Scan for the cell matching the given text and deliver its [x, y] coordinate at center. 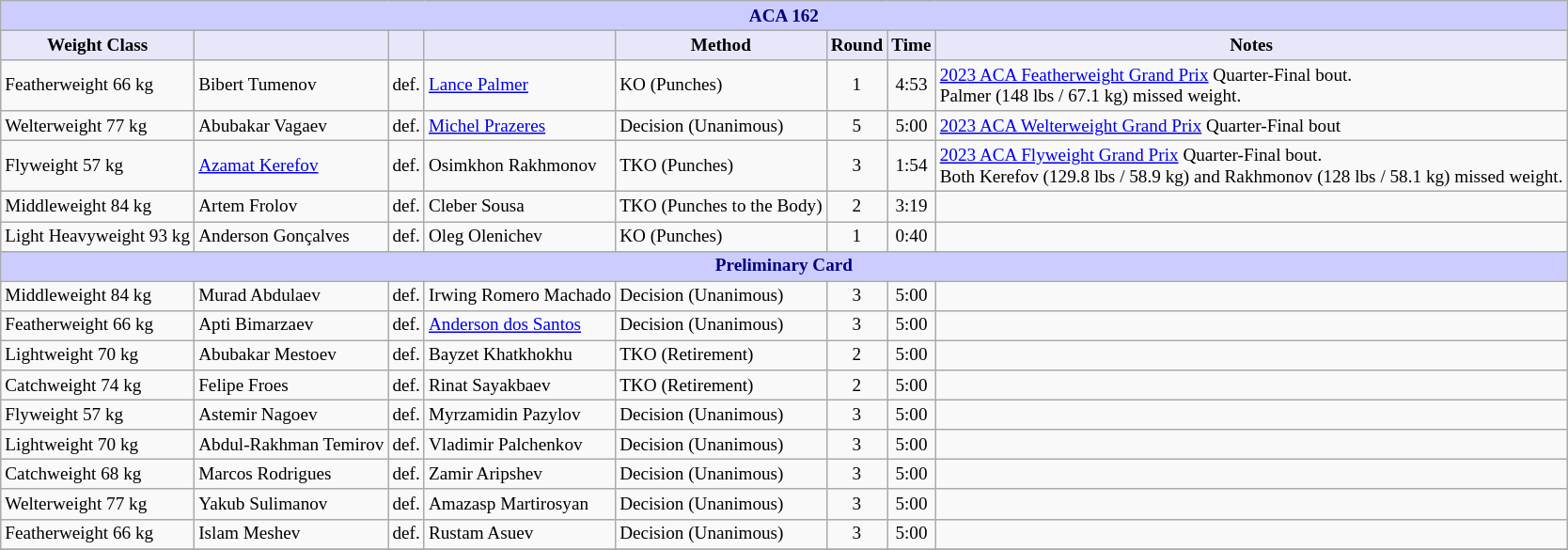
Yakub Sulimanov [291, 504]
Felipe Froes [291, 385]
Artem Frolov [291, 207]
Bibert Tumenov [291, 86]
Rustam Asuev [519, 534]
Vladimir Palchenkov [519, 445]
Lance Palmer [519, 86]
Method [722, 45]
Anderson dos Santos [519, 325]
Notes [1251, 45]
Zamir Aripshev [519, 475]
2023 ACA Featherweight Grand Prix Quarter-Final bout.Palmer (148 lbs / 67.1 kg) missed weight. [1251, 86]
Azamat Kerefov [291, 166]
TKO (Punches) [722, 166]
Catchweight 68 kg [98, 475]
Apti Bimarzaev [291, 325]
Bayzet Khatkhokhu [519, 355]
Cleber Sousa [519, 207]
Anderson Gonçalves [291, 236]
0:40 [912, 236]
Myrzamidin Pazylov [519, 415]
2023 ACA Flyweight Grand Prix Quarter-Final bout.Both Kerefov (129.8 lbs / 58.9 kg) and Rakhmonov (128 lbs / 58.1 kg) missed weight. [1251, 166]
Amazasp Martirosyan [519, 504]
ACA 162 [784, 16]
Time [912, 45]
Abubakar Mestoev [291, 355]
Light Heavyweight 93 kg [98, 236]
Irwing Romero Machado [519, 296]
Osimkhon Rakhmonov [519, 166]
Michel Prazeres [519, 126]
2023 ACA Welterweight Grand Prix Quarter-Final bout [1251, 126]
1:54 [912, 166]
5 [857, 126]
4:53 [912, 86]
Weight Class [98, 45]
Abdul-Rakhman Temirov [291, 445]
Islam Meshev [291, 534]
Catchweight 74 kg [98, 385]
Marcos Rodrigues [291, 475]
Rinat Sayakbaev [519, 385]
3:19 [912, 207]
TKO (Punches to the Body) [722, 207]
Round [857, 45]
Murad Abdulaev [291, 296]
Astemir Nagoev [291, 415]
Oleg Olenichev [519, 236]
Preliminary Card [784, 266]
Abubakar Vagaev [291, 126]
